Find where the given text appears and provide that cell's center as (X, Y) coordinate. 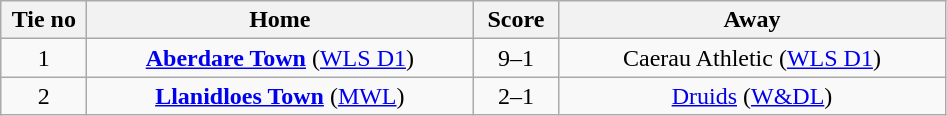
Away (752, 20)
Tie no (44, 20)
9–1 (516, 58)
Caerau Athletic (WLS D1) (752, 58)
1 (44, 58)
Home (280, 20)
Druids (W&DL) (752, 96)
Score (516, 20)
2–1 (516, 96)
Aberdare Town (WLS D1) (280, 58)
Llanidloes Town (MWL) (280, 96)
2 (44, 96)
